From the cell containing the given text, extract its center point as [x, y] coordinate. 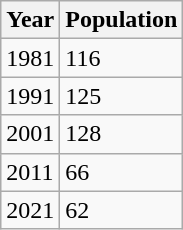
62 [122, 210]
1981 [30, 58]
128 [122, 134]
2001 [30, 134]
Year [30, 20]
Population [122, 20]
1991 [30, 96]
2021 [30, 210]
125 [122, 96]
66 [122, 172]
2011 [30, 172]
116 [122, 58]
